Search for the cell housing the specified text and yield its (X, Y) center coordinate. 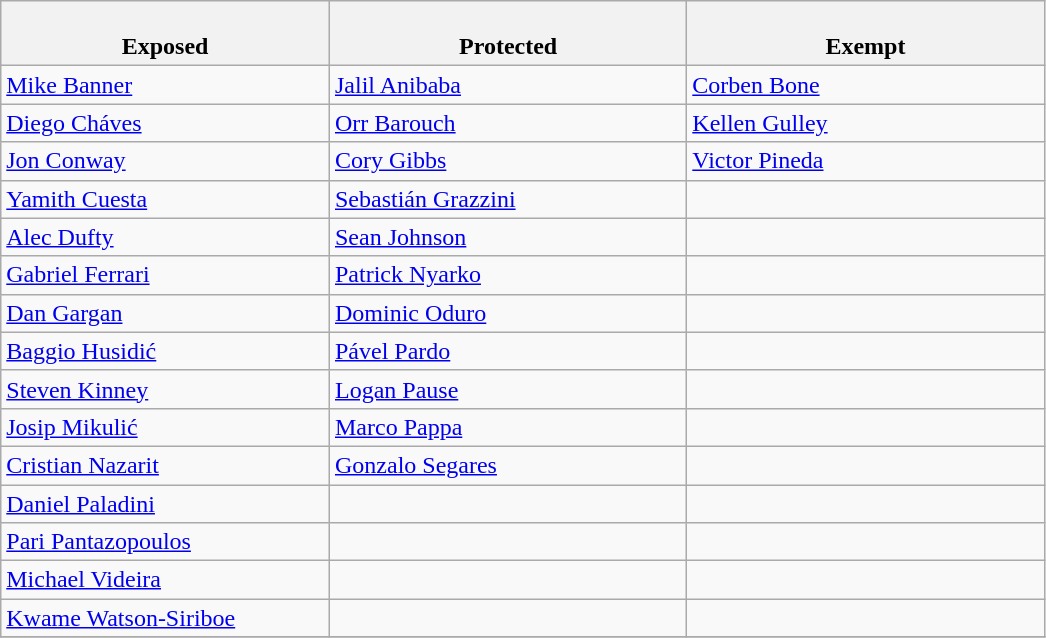
Jalil Anibaba (508, 85)
Kwame Watson-Siriboe (166, 618)
Baggio Husidić (166, 351)
Jon Conway (166, 161)
Exempt (866, 34)
Dan Gargan (166, 313)
Gonzalo Segares (508, 465)
Josip Mikulić (166, 427)
Dominic Oduro (508, 313)
Pari Pantazopoulos (166, 542)
Pável Pardo (508, 351)
Logan Pause (508, 389)
Yamith Cuesta (166, 199)
Gabriel Ferrari (166, 275)
Mike Banner (166, 85)
Patrick Nyarko (508, 275)
Diego Cháves (166, 123)
Marco Pappa (508, 427)
Steven Kinney (166, 389)
Sean Johnson (508, 237)
Kellen Gulley (866, 123)
Exposed (166, 34)
Cory Gibbs (508, 161)
Michael Videira (166, 580)
Alec Dufty (166, 237)
Daniel Paladini (166, 503)
Orr Barouch (508, 123)
Protected (508, 34)
Cristian Nazarit (166, 465)
Victor Pineda (866, 161)
Sebastián Grazzini (508, 199)
Corben Bone (866, 85)
